From the cell containing the given text, extract its center point as [x, y] coordinate. 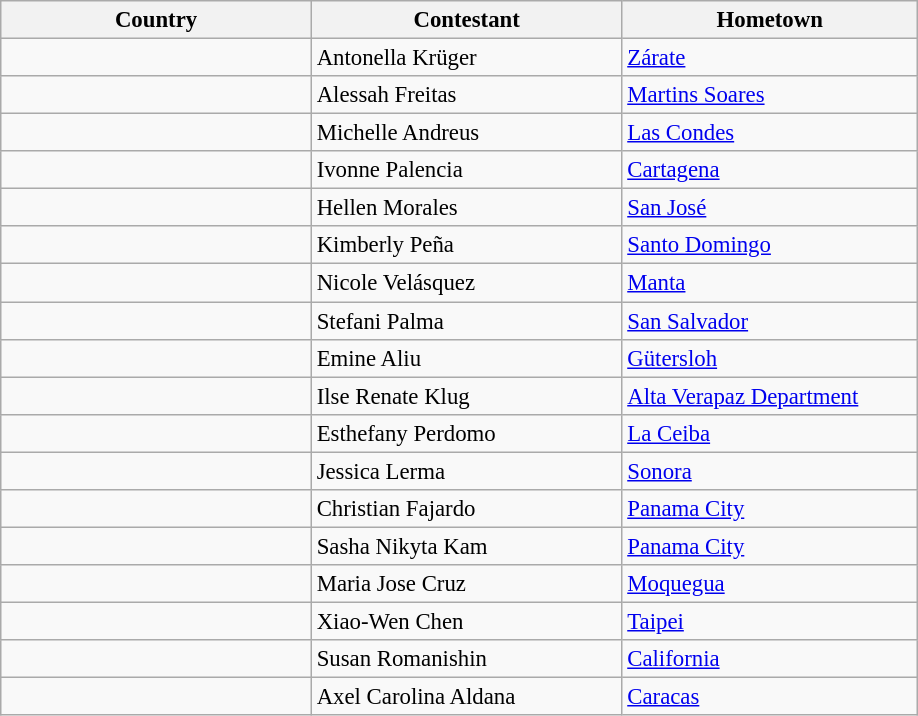
Emine Aliu [466, 358]
Sasha Nikyta Kam [466, 546]
Contestant [466, 20]
Nicole Velásquez [466, 283]
Manta [770, 283]
Susan Romanishin [466, 659]
Antonella Krüger [466, 58]
Sonora [770, 471]
Hometown [770, 20]
Maria Jose Cruz [466, 584]
Santo Domingo [770, 245]
Ilse Renate Klug [466, 396]
San José [770, 208]
Ivonne Palencia [466, 170]
Axel Carolina Aldana [466, 697]
Esthefany Perdomo [466, 433]
Michelle Andreus [466, 133]
Gütersloh [770, 358]
Cartagena [770, 170]
La Ceiba [770, 433]
Kimberly Peña [466, 245]
Jessica Lerma [466, 471]
Xiao-Wen Chen [466, 621]
Zárate [770, 58]
Caracas [770, 697]
Moquegua [770, 584]
California [770, 659]
Hellen Morales [466, 208]
Alta Verapaz Department [770, 396]
Alessah Freitas [466, 95]
Taipei [770, 621]
Country [156, 20]
Christian Fajardo [466, 509]
Martins Soares [770, 95]
Stefani Palma [466, 321]
Las Condes [770, 133]
San Salvador [770, 321]
